Determine the (X, Y) coordinate at the center of the cell enclosing the given text.  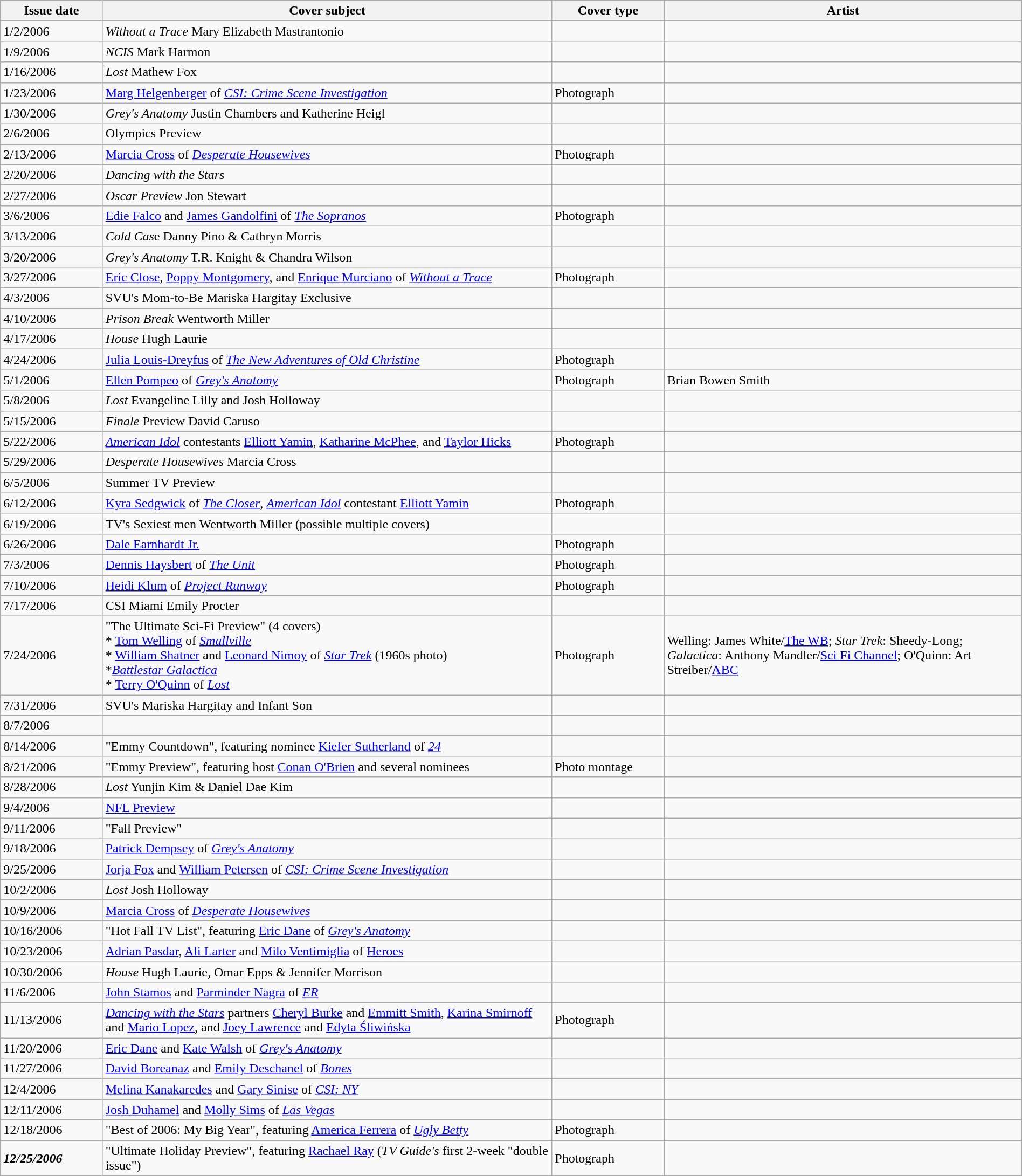
11/20/2006 (52, 1048)
Lost Yunjin Kim & Daniel Dae Kim (327, 787)
10/2/2006 (52, 890)
SVU's Mariska Hargitay and Infant Son (327, 705)
Adrian Pasdar, Ali Larter and Milo Ventimiglia of Heroes (327, 951)
Cover subject (327, 11)
Dennis Haysbert of The Unit (327, 565)
10/23/2006 (52, 951)
Melina Kanakaredes and Gary Sinise of CSI: NY (327, 1089)
8/28/2006 (52, 787)
Lost Evangeline Lilly and Josh Holloway (327, 401)
SVU's Mom-to-Be Mariska Hargitay Exclusive (327, 298)
Ellen Pompeo of Grey's Anatomy (327, 380)
Without a Trace Mary Elizabeth Mastrantonio (327, 31)
Summer TV Preview (327, 483)
4/10/2006 (52, 319)
"Hot Fall TV List", featuring Eric Dane of Grey's Anatomy (327, 931)
11/27/2006 (52, 1069)
Cold Case Danny Pino & Cathryn Morris (327, 236)
7/31/2006 (52, 705)
2/20/2006 (52, 175)
Dancing with the Stars (327, 175)
Prison Break Wentworth Miller (327, 319)
10/9/2006 (52, 910)
12/25/2006 (52, 1158)
Kyra Sedgwick of The Closer, American Idol contestant Elliott Yamin (327, 503)
3/13/2006 (52, 236)
5/29/2006 (52, 462)
6/12/2006 (52, 503)
David Boreanaz and Emily Deschanel of Bones (327, 1069)
House Hugh Laurie, Omar Epps & Jennifer Morrison (327, 972)
4/3/2006 (52, 298)
Heidi Klum of Project Runway (327, 585)
3/27/2006 (52, 278)
Lost Josh Holloway (327, 890)
Cover type (608, 11)
Welling: James White/The WB; Star Trek: Sheedy-Long; Galactica: Anthony Mandler/Sci Fi Channel; O'Quinn: Art Streiber/ABC (843, 656)
7/10/2006 (52, 585)
4/24/2006 (52, 360)
Issue date (52, 11)
"Emmy Preview", featuring host Conan O'Brien and several nominees (327, 767)
4/17/2006 (52, 339)
9/18/2006 (52, 849)
John Stamos and Parminder Nagra of ER (327, 993)
Brian Bowen Smith (843, 380)
Desperate Housewives Marcia Cross (327, 462)
8/14/2006 (52, 746)
5/1/2006 (52, 380)
Eric Close, Poppy Montgomery, and Enrique Murciano of Without a Trace (327, 278)
1/9/2006 (52, 52)
Josh Duhamel and Molly Sims of Las Vegas (327, 1110)
Marg Helgenberger of CSI: Crime Scene Investigation (327, 93)
"Emmy Countdown", featuring nominee Kiefer Sutherland of 24 (327, 746)
Grey's Anatomy T.R. Knight & Chandra Wilson (327, 257)
12/4/2006 (52, 1089)
Jorja Fox and William Petersen of CSI: Crime Scene Investigation (327, 869)
5/8/2006 (52, 401)
11/6/2006 (52, 993)
1/2/2006 (52, 31)
NCIS Mark Harmon (327, 52)
2/6/2006 (52, 134)
Finale Preview David Caruso (327, 421)
8/7/2006 (52, 726)
7/17/2006 (52, 606)
5/15/2006 (52, 421)
1/23/2006 (52, 93)
7/24/2006 (52, 656)
2/27/2006 (52, 195)
"Ultimate Holiday Preview", featuring Rachael Ray (TV Guide's first 2-week "double issue") (327, 1158)
6/26/2006 (52, 544)
NFL Preview (327, 808)
Grey's Anatomy Justin Chambers and Katherine Heigl (327, 113)
Olympics Preview (327, 134)
9/4/2006 (52, 808)
3/20/2006 (52, 257)
Lost Mathew Fox (327, 72)
Oscar Preview Jon Stewart (327, 195)
Dancing with the Stars partners Cheryl Burke and Emmitt Smith, Karina Smirnoff and Mario Lopez, and Joey Lawrence and Edyta Śliwińska (327, 1020)
7/3/2006 (52, 565)
Edie Falco and James Gandolfini of The Sopranos (327, 216)
10/30/2006 (52, 972)
Eric Dane and Kate Walsh of Grey's Anatomy (327, 1048)
Dale Earnhardt Jr. (327, 544)
1/30/2006 (52, 113)
Photo montage (608, 767)
3/6/2006 (52, 216)
2/13/2006 (52, 154)
10/16/2006 (52, 931)
5/22/2006 (52, 442)
Julia Louis-Dreyfus of The New Adventures of Old Christine (327, 360)
9/11/2006 (52, 828)
12/11/2006 (52, 1110)
"Fall Preview" (327, 828)
6/19/2006 (52, 524)
American Idol contestants Elliott Yamin, Katharine McPhee, and Taylor Hicks (327, 442)
House Hugh Laurie (327, 339)
6/5/2006 (52, 483)
CSI Miami Emily Procter (327, 606)
TV's Sexiest men Wentworth Miller (possible multiple covers) (327, 524)
"Best of 2006: My Big Year", featuring America Ferrera of Ugly Betty (327, 1130)
11/13/2006 (52, 1020)
1/16/2006 (52, 72)
9/25/2006 (52, 869)
Patrick Dempsey of Grey's Anatomy (327, 849)
Artist (843, 11)
8/21/2006 (52, 767)
12/18/2006 (52, 1130)
